Extract the [X, Y] coordinate from the center of the cell holding the provided text.  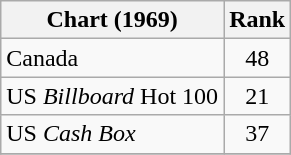
Rank [258, 20]
US Billboard Hot 100 [112, 96]
21 [258, 96]
US Cash Box [112, 134]
Canada [112, 58]
48 [258, 58]
Chart (1969) [112, 20]
37 [258, 134]
